Return [X, Y] of the center of cell containing provided text 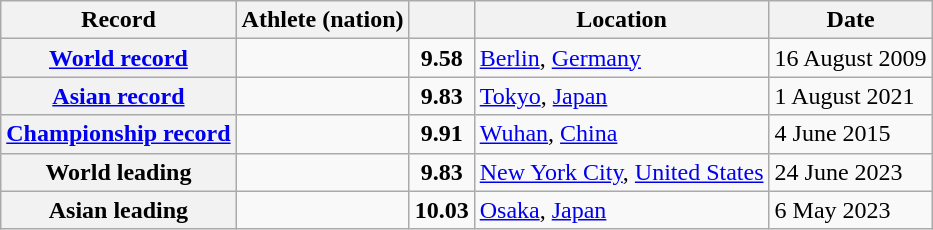
9.58 [442, 58]
4 June 2015 [850, 134]
Berlin, Germany [622, 58]
1 August 2021 [850, 96]
16 August 2009 [850, 58]
World leading [118, 172]
World record [118, 58]
Asian leading [118, 210]
Record [118, 20]
Asian record [118, 96]
Location [622, 20]
Athlete (nation) [322, 20]
Wuhan, China [622, 134]
24 June 2023 [850, 172]
9.91 [442, 134]
Date [850, 20]
6 May 2023 [850, 210]
Osaka, Japan [622, 210]
New York City, United States [622, 172]
10.03 [442, 210]
Tokyo, Japan [622, 96]
Championship record [118, 134]
